Scan for the cell matching the given text and deliver its (x, y) coordinate at center. 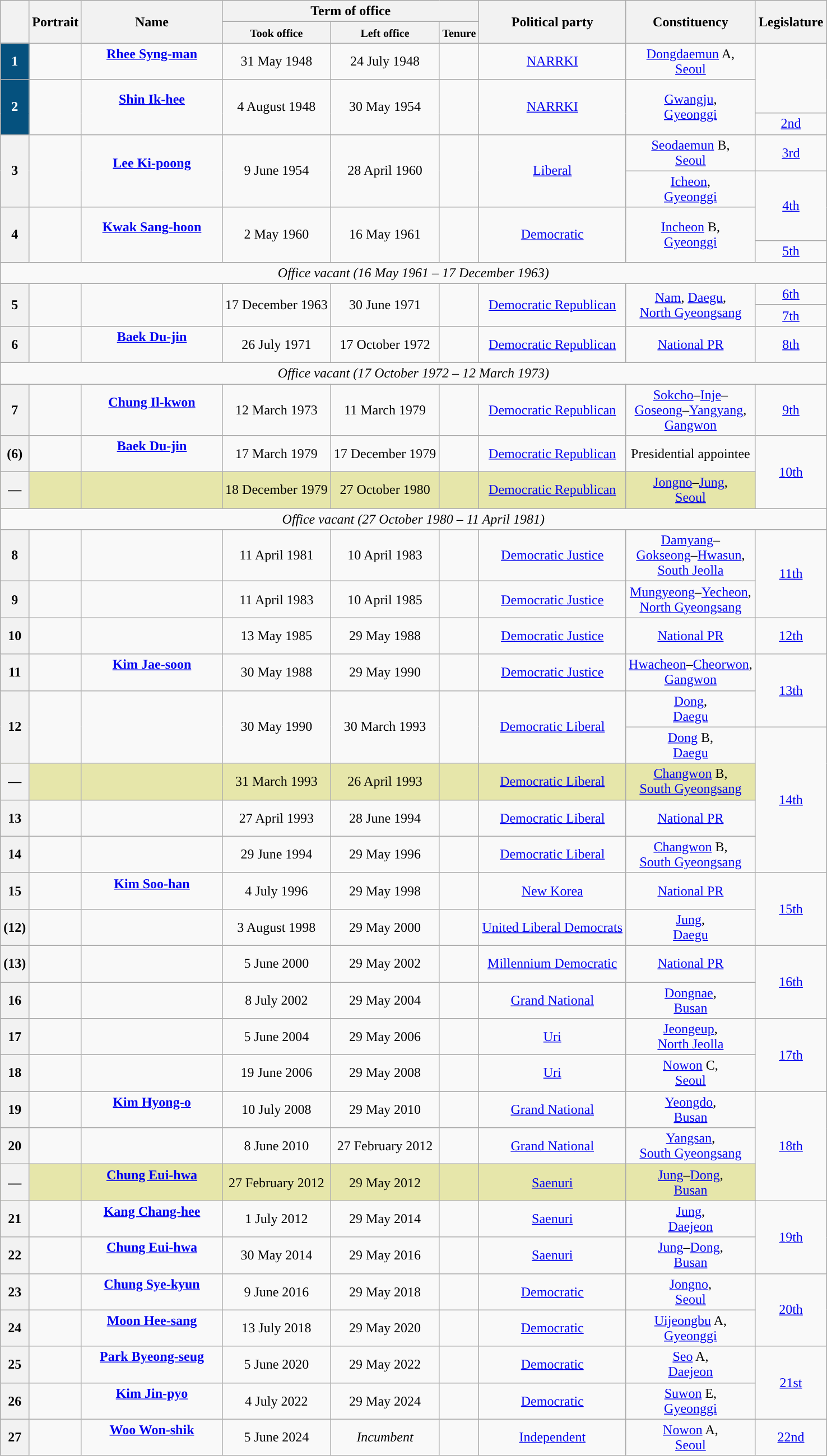
27 (15, 1437)
27 April 1993 (277, 818)
28 June 1994 (385, 818)
13 May 1985 (277, 636)
29 May 2000 (385, 927)
8th (791, 344)
Took office (277, 32)
29 May 2020 (385, 1328)
Kim Jin-pyo (151, 1401)
19 (15, 1110)
3 (15, 171)
Woo Won-shik (151, 1437)
Kim Jae-soon (151, 672)
30 May 2014 (277, 1256)
4 July 2022 (277, 1401)
(13) (15, 963)
20th (791, 1310)
Mungyeong–Yecheon,North Gyeongsang (691, 599)
26 April 1993 (385, 782)
29 May 2018 (385, 1291)
20 (15, 1146)
New Korea (552, 890)
29 May 2016 (385, 1256)
Nowon C,Seoul (691, 1073)
Shin Ik-hee (151, 107)
12 March 1973 (277, 410)
Yeongdo,Busan (691, 1110)
2nd (791, 124)
Lee Ki-poong (151, 171)
Office vacant (27 October 1980 – 11 April 1981) (413, 519)
30 May 1990 (277, 727)
14 (15, 855)
11th (791, 573)
26 July 1971 (277, 344)
Nam, Daegu,North Gyeongsang (691, 305)
17th (791, 1055)
16th (791, 982)
14th (791, 800)
Tenure (459, 32)
25 (15, 1364)
Sokcho–Inje–Goseong–Yangyang,Gangwon (691, 410)
29 May 1988 (385, 636)
(6) (15, 454)
18 December 1979 (277, 491)
29 May 2006 (385, 1037)
21 (15, 1219)
Political party (552, 22)
Park Byeong-seug (151, 1364)
Constituency (691, 22)
Kim Hyong-o (151, 1110)
United Liberal Democrats (552, 927)
26 (15, 1401)
10 (15, 636)
22 (15, 1256)
Presidential appointee (691, 454)
Icheon,Gyeonggi (691, 189)
Suwon E,Gyeonggi (691, 1401)
31 May 1948 (277, 62)
17 October 1972 (385, 344)
Dongnae,Busan (691, 1000)
3rd (791, 152)
29 May 2022 (385, 1364)
30 May 1954 (385, 107)
Left office (385, 32)
Chung Sye-kyun (151, 1291)
Incumbent (385, 1437)
Office vacant (16 May 1961 – 17 December 1963) (413, 273)
29 May 2012 (385, 1183)
27 October 1980 (385, 491)
22nd (791, 1437)
Incheon B,Gyeonggi (691, 235)
6th (791, 294)
30 June 1971 (385, 305)
Kim Soo-han (151, 890)
Jongno,Seoul (691, 1291)
Millennium Democratic (552, 963)
Dongdaemun A,Seoul (691, 62)
10 April 1983 (385, 556)
28 April 1960 (385, 171)
12th (791, 636)
15th (791, 909)
Yangsan,South Gyeongsang (691, 1146)
29 May 2008 (385, 1073)
7th (791, 315)
Gwangju,Gyeonggi (691, 107)
19 June 2006 (277, 1073)
10 April 1985 (385, 599)
Name (151, 22)
9th (791, 410)
19th (791, 1237)
Seo A,Daejeon (691, 1364)
10th (791, 472)
18 (15, 1073)
4th (791, 206)
17 December 1979 (385, 454)
11 March 1979 (385, 410)
21st (791, 1383)
2 May 1960 (277, 235)
9 (15, 599)
5th (791, 251)
17 March 1979 (277, 454)
Uijeongbu A,Gyeonggi (691, 1328)
24 July 1948 (385, 62)
29 June 1994 (277, 855)
23 (15, 1291)
Kang Chang-hee (151, 1219)
8 July 2002 (277, 1000)
4 August 1948 (277, 107)
29 May 1990 (385, 672)
9 June 2016 (277, 1291)
29 May 2010 (385, 1110)
Jeongeup,North Jeolla (691, 1037)
Chung Il-kwon (151, 410)
5 June 2000 (277, 963)
6 (15, 344)
Seodaemun B,Seoul (691, 152)
29 May 1998 (385, 890)
5 June 2020 (277, 1364)
Moon Hee-sang (151, 1328)
5 June 2004 (277, 1037)
17 (15, 1037)
29 May 2002 (385, 963)
13 (15, 818)
30 March 1993 (385, 727)
24 (15, 1328)
Dong B,Daegu (691, 745)
(12) (15, 927)
Hwacheon–Cheorwon,Gangwon (691, 672)
15 (15, 890)
8 (15, 556)
18th (791, 1146)
5 June 2024 (277, 1437)
Dong,Daegu (691, 709)
2 (15, 107)
Legislature (791, 22)
10 July 2008 (277, 1110)
Nowon A,Seoul (691, 1437)
7 (15, 410)
Portrait (55, 22)
Jung,Daejeon (691, 1219)
Damyang–Gokseong–Hwasun,South Jeolla (691, 556)
Liberal (552, 171)
Jung,Daegu (691, 927)
11 (15, 672)
Term of office (351, 11)
Office vacant (17 October 1972 – 12 March 1973) (413, 373)
1 July 2012 (277, 1219)
17 December 1963 (277, 305)
4 July 1996 (277, 890)
12 (15, 727)
16 (15, 1000)
30 May 1988 (277, 672)
29 May 2004 (385, 1000)
Independent (552, 1437)
31 March 1993 (277, 782)
29 May 2014 (385, 1219)
11 April 1983 (277, 599)
29 May 2024 (385, 1401)
5 (15, 305)
Kwak Sang-hoon (151, 235)
8 June 2010 (277, 1146)
3 August 1998 (277, 927)
13th (791, 690)
29 May 1996 (385, 855)
Jongno–Jung,Seoul (691, 491)
16 May 1961 (385, 235)
11 April 1981 (277, 556)
9 June 1954 (277, 171)
Rhee Syng-man (151, 62)
4 (15, 235)
13 July 2018 (277, 1328)
1 (15, 62)
